Find where the given text appears and provide that cell's center as [x, y] coordinate. 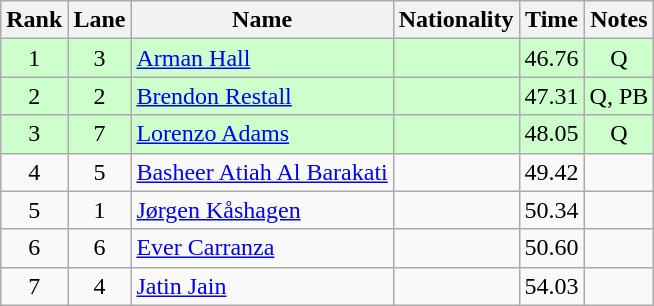
47.31 [552, 96]
Lorenzo Adams [262, 134]
Lane [100, 20]
50.34 [552, 210]
Nationality [456, 20]
48.05 [552, 134]
49.42 [552, 172]
Jatin Jain [262, 286]
Q, PB [619, 96]
Time [552, 20]
50.60 [552, 248]
Notes [619, 20]
Rank [34, 20]
46.76 [552, 58]
54.03 [552, 286]
Brendon Restall [262, 96]
Jørgen Kåshagen [262, 210]
Ever Carranza [262, 248]
Arman Hall [262, 58]
Name [262, 20]
Basheer Atiah Al Barakati [262, 172]
